Return the [x, y] coordinate for the center point of the cell that contains the specified text.  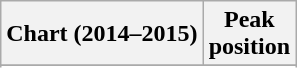
Peak position [249, 34]
Chart (2014–2015) [102, 34]
